For the text-containing cell, return its midpoint in (X, Y) coordinate format. 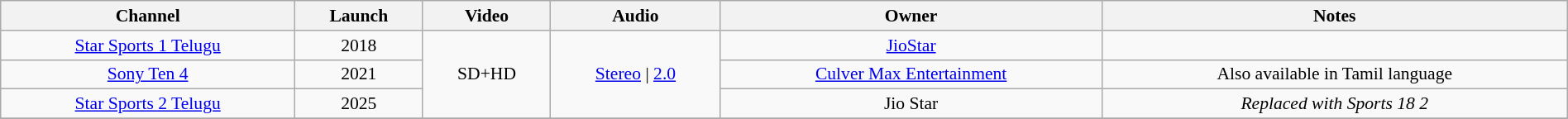
2025 (359, 104)
SD+HD (486, 74)
Launch (359, 16)
Video (486, 16)
Replaced with Sports 18 2 (1335, 104)
Jio Star (911, 104)
Sony Ten 4 (148, 74)
Owner (911, 16)
2018 (359, 45)
Also available in Tamil language (1335, 74)
Notes (1335, 16)
Star Sports 1 Telugu (148, 45)
Stereo | 2.0 (635, 74)
Channel (148, 16)
Star Sports 2 Telugu (148, 104)
2021 (359, 74)
Culver Max Entertainment (911, 74)
Audio (635, 16)
JioStar (911, 45)
